Find where the given text appears and provide that cell's center as [x, y] coordinate. 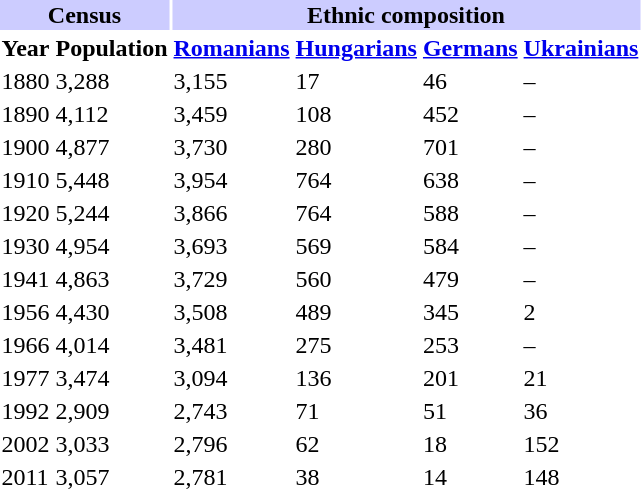
2,743 [232, 411]
275 [356, 345]
3,954 [232, 180]
Ukrainians [581, 48]
4,430 [112, 312]
452 [470, 114]
62 [356, 444]
4,112 [112, 114]
5,448 [112, 180]
36 [581, 411]
2002 [26, 444]
1900 [26, 147]
Ethnic composition [406, 15]
46 [470, 81]
5,244 [112, 213]
4,877 [112, 147]
4,954 [112, 246]
2,909 [112, 411]
201 [470, 378]
3,155 [232, 81]
1966 [26, 345]
2 [581, 312]
2,796 [232, 444]
489 [356, 312]
17 [356, 81]
1977 [26, 378]
3,474 [112, 378]
3,033 [112, 444]
588 [470, 213]
21 [581, 378]
Year [26, 48]
1930 [26, 246]
108 [356, 114]
280 [356, 147]
3,866 [232, 213]
701 [470, 147]
3,693 [232, 246]
4,014 [112, 345]
3,730 [232, 147]
3,508 [232, 312]
Germans [470, 48]
3,459 [232, 114]
638 [470, 180]
Romanians [232, 48]
1910 [26, 180]
Census [84, 15]
Hungarians [356, 48]
1941 [26, 279]
569 [356, 246]
253 [470, 345]
71 [356, 411]
1992 [26, 411]
136 [356, 378]
1920 [26, 213]
3,481 [232, 345]
479 [470, 279]
3,094 [232, 378]
584 [470, 246]
Population [112, 48]
4,863 [112, 279]
345 [470, 312]
152 [581, 444]
1890 [26, 114]
3,288 [112, 81]
51 [470, 411]
1880 [26, 81]
3,729 [232, 279]
18 [470, 444]
560 [356, 279]
1956 [26, 312]
